Capture the cell that displays the provided text and extract its [X, Y] central coordinate. 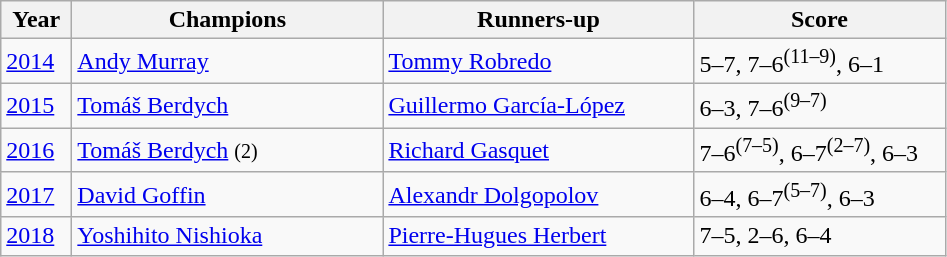
David Goffin [228, 194]
Score [820, 20]
Champions [228, 20]
Yoshihito Nishioka [228, 236]
Guillermo García-López [538, 106]
2016 [36, 150]
2018 [36, 236]
Richard Gasquet [538, 150]
Alexandr Dolgopolov [538, 194]
2014 [36, 62]
7–6(7–5), 6–7(2–7), 6–3 [820, 150]
6–4, 6–7(5–7), 6–3 [820, 194]
Tomáš Berdych [228, 106]
2017 [36, 194]
Year [36, 20]
Andy Murray [228, 62]
Tomáš Berdych (2) [228, 150]
5–7, 7–6(11–9), 6–1 [820, 62]
6–3, 7–6(9–7) [820, 106]
Pierre-Hugues Herbert [538, 236]
7–5, 2–6, 6–4 [820, 236]
Runners-up [538, 20]
Tommy Robredo [538, 62]
2015 [36, 106]
